Return [x, y] of the center of cell containing provided text 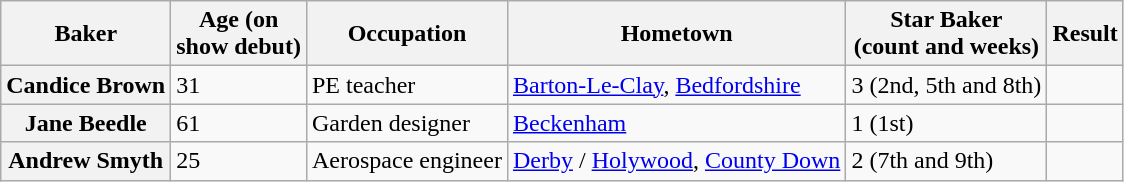
Garden designer [406, 123]
1 (1st) [946, 123]
3 (2nd, 5th and 8th) [946, 85]
Beckenham [676, 123]
Candice Brown [86, 85]
Aerospace engineer [406, 161]
Age (onshow debut) [239, 34]
Result [1085, 34]
Derby / Holywood, County Down [676, 161]
Baker [86, 34]
PE teacher [406, 85]
Jane Beedle [86, 123]
31 [239, 85]
Barton-Le-Clay, Bedfordshire [676, 85]
Hometown [676, 34]
25 [239, 161]
Star Baker(count and weeks) [946, 34]
Occupation [406, 34]
2 (7th and 9th) [946, 161]
Andrew Smyth [86, 161]
61 [239, 123]
